Capture the cell that displays the provided text and extract its (X, Y) central coordinate. 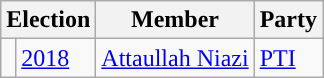
Election (48, 20)
PTI (288, 58)
Attaullah Niazi (175, 58)
2018 (56, 58)
Member (175, 20)
Party (288, 20)
